Capture the cell that displays the provided text and extract its (x, y) central coordinate. 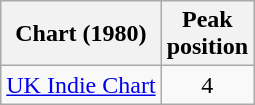
UK Indie Chart (81, 85)
Peakposition (207, 34)
Chart (1980) (81, 34)
4 (207, 85)
